Locate the cell with the specified text and output its [X, Y] center coordinate. 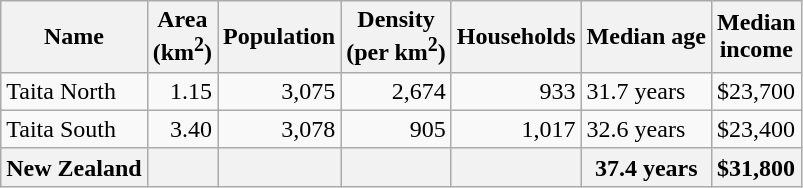
Median age [646, 37]
Medianincome [756, 37]
Population [280, 37]
Households [516, 37]
3,075 [280, 91]
2,674 [396, 91]
Name [74, 37]
32.6 years [646, 129]
Area(km2) [182, 37]
$31,800 [756, 167]
37.4 years [646, 167]
New Zealand [74, 167]
Taita South [74, 129]
Taita North [74, 91]
933 [516, 91]
3.40 [182, 129]
Density(per km2) [396, 37]
$23,400 [756, 129]
$23,700 [756, 91]
1.15 [182, 91]
1,017 [516, 129]
31.7 years [646, 91]
3,078 [280, 129]
905 [396, 129]
